For the text-containing cell, return its midpoint in [X, Y] coordinate format. 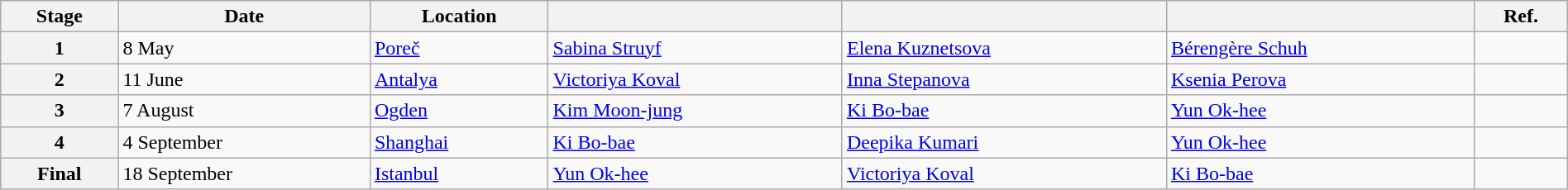
Ref. [1521, 17]
Deepika Kumari [1004, 142]
Shanghai [459, 142]
Ksenia Perova [1320, 79]
Bérengère Schuh [1320, 48]
Kim Moon-jung [695, 111]
4 [60, 142]
3 [60, 111]
1 [60, 48]
Sabina Struyf [695, 48]
18 September [245, 173]
Antalya [459, 79]
Ogden [459, 111]
8 May [245, 48]
Location [459, 17]
7 August [245, 111]
Date [245, 17]
2 [60, 79]
Inna Stepanova [1004, 79]
11 June [245, 79]
Poreč [459, 48]
Elena Kuznetsova [1004, 48]
Final [60, 173]
Stage [60, 17]
Istanbul [459, 173]
4 September [245, 142]
